Locate the cell with the specified text and output its [X, Y] center coordinate. 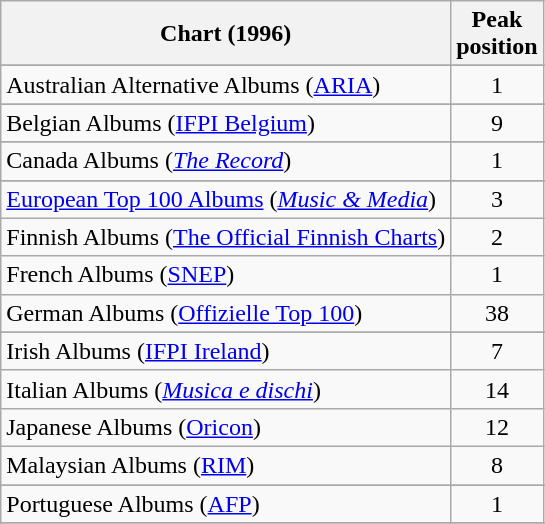
3 [497, 199]
Canada Albums (The Record) [226, 161]
Portuguese Albums (AFP) [226, 503]
Malaysian Albums (RIM) [226, 465]
12 [497, 427]
German Albums (Offizielle Top 100) [226, 313]
Belgian Albums (IFPI Belgium) [226, 123]
Irish Albums (IFPI Ireland) [226, 351]
8 [497, 465]
Japanese Albums (Oricon) [226, 427]
Finnish Albums (The Official Finnish Charts) [226, 237]
Chart (1996) [226, 34]
European Top 100 Albums (Music & Media) [226, 199]
38 [497, 313]
Italian Albums (Musica e dischi) [226, 389]
14 [497, 389]
Peakposition [497, 34]
2 [497, 237]
9 [497, 123]
French Albums (SNEP) [226, 275]
7 [497, 351]
Australian Alternative Albums (ARIA) [226, 85]
